Search for the cell housing the specified text and yield its [X, Y] center coordinate. 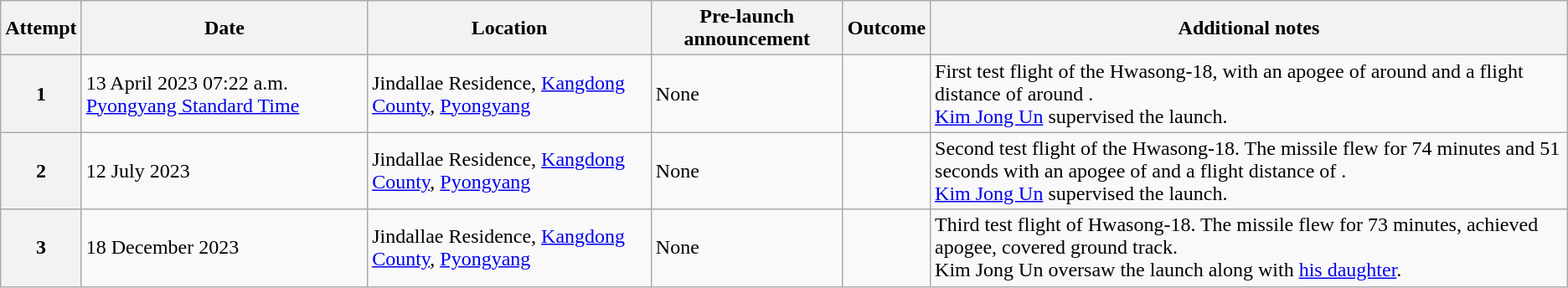
18 December 2023 [224, 248]
Additional notes [1250, 28]
First test flight of the Hwasong-18, with an apogee of around and a flight distance of around .Kim Jong Un supervised the launch. [1250, 94]
Location [509, 28]
3 [41, 248]
13 April 2023 07:22 a.m. Pyongyang Standard Time [224, 94]
Outcome [886, 28]
12 July 2023 [224, 171]
2 [41, 171]
Pre-launch announcement [747, 28]
1 [41, 94]
Date [224, 28]
Attempt [41, 28]
